Search for the cell housing the specified text and yield its (X, Y) center coordinate. 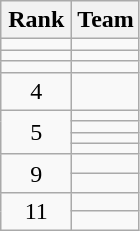
4 (36, 91)
9 (36, 173)
Team (106, 20)
11 (36, 211)
Rank (36, 20)
5 (36, 132)
